Return [x, y] of the center of cell containing provided text 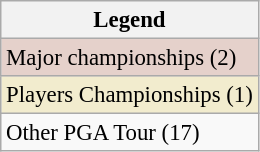
Legend [130, 20]
Other PGA Tour (17) [130, 133]
Players Championships (1) [130, 95]
Major championships (2) [130, 58]
